Capture the cell that displays the provided text and extract its [x, y] central coordinate. 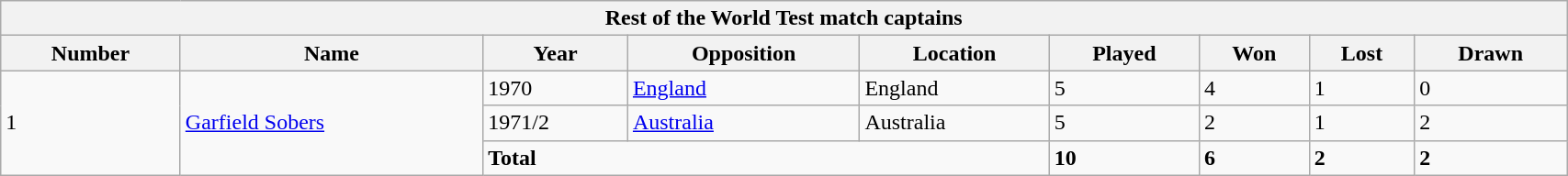
Name [331, 53]
0 [1491, 88]
1971/2 [556, 123]
Rest of the World Test match captains [784, 18]
Drawn [1491, 53]
10 [1124, 158]
Number [91, 53]
Opposition [743, 53]
Year [556, 53]
1970 [556, 88]
6 [1254, 158]
4 [1254, 88]
Lost [1361, 53]
Total [766, 158]
Won [1254, 53]
Garfield Sobers [331, 123]
Location [954, 53]
Played [1124, 53]
